Extract the [X, Y] coordinate from the center of the cell holding the provided text.  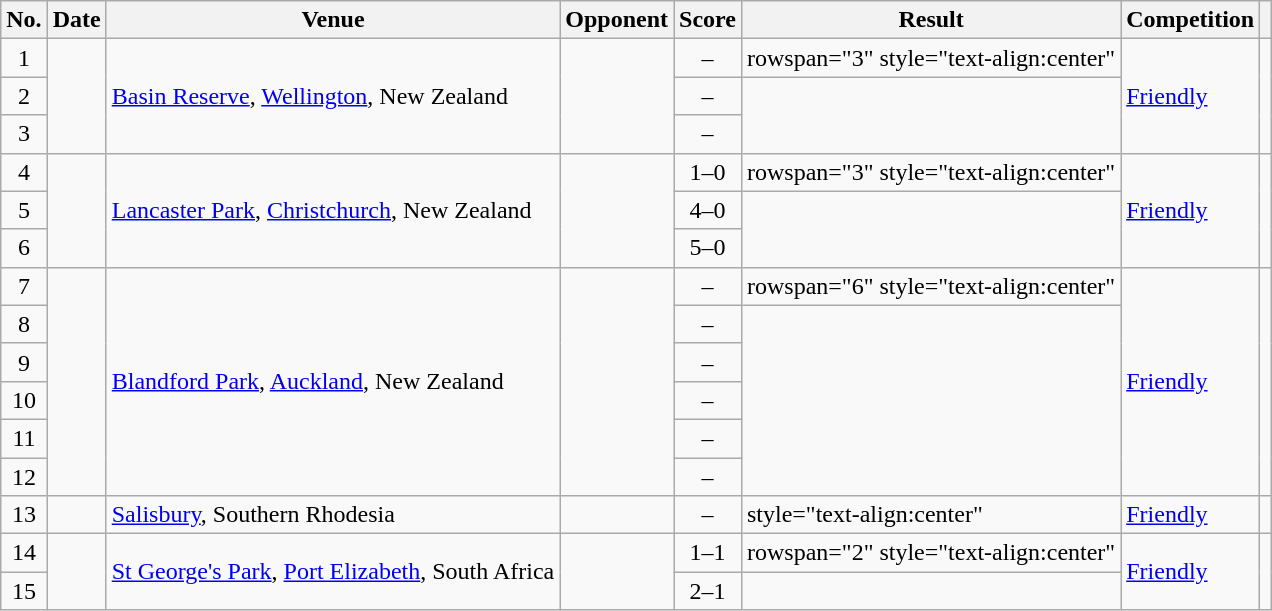
Competition [1190, 20]
5 [24, 210]
style="text-align:center" [930, 515]
8 [24, 324]
rowspan="2" style="text-align:center" [930, 553]
4 [24, 172]
12 [24, 477]
rowspan="6" style="text-align:center" [930, 286]
7 [24, 286]
2–1 [708, 591]
4–0 [708, 210]
Salisbury, Southern Rhodesia [333, 515]
15 [24, 591]
Score [708, 20]
Basin Reserve, Wellington, New Zealand [333, 96]
10 [24, 400]
14 [24, 553]
13 [24, 515]
9 [24, 362]
St George's Park, Port Elizabeth, South Africa [333, 572]
No. [24, 20]
6 [24, 248]
1 [24, 58]
Venue [333, 20]
Blandford Park, Auckland, New Zealand [333, 381]
1–1 [708, 553]
2 [24, 96]
1–0 [708, 172]
11 [24, 438]
Lancaster Park, Christchurch, New Zealand [333, 210]
3 [24, 134]
Opponent [617, 20]
Result [930, 20]
Date [76, 20]
5–0 [708, 248]
